For the text-containing cell, return its midpoint in [X, Y] coordinate format. 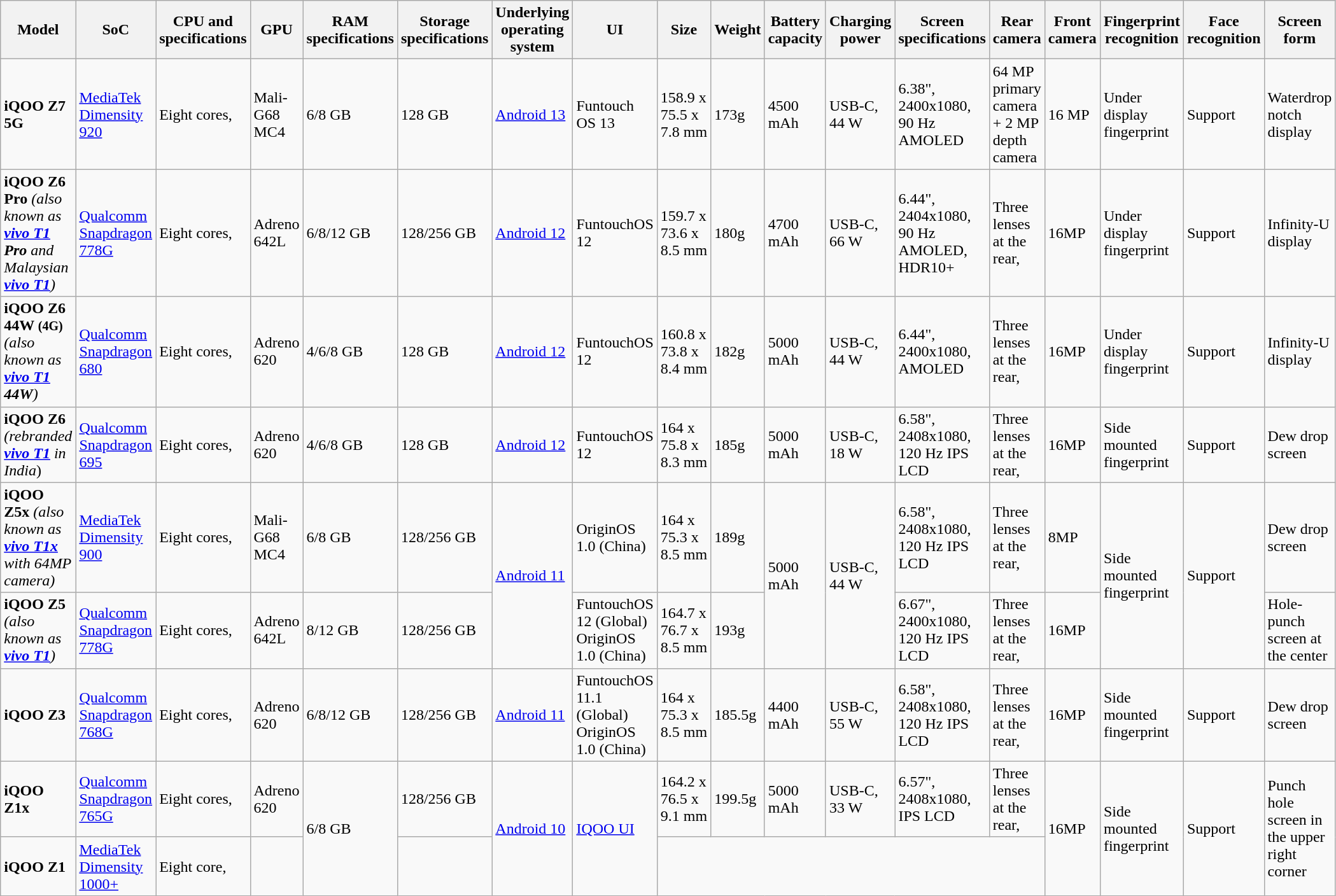
IQOO UI [615, 829]
MediaTek Dimensity 1000+ [116, 866]
Storage specifications [444, 30]
182g [738, 351]
193g [738, 630]
iQOO Z3 [38, 715]
185.5g [738, 715]
Size [684, 30]
164 x 75.8 x 8.3 mm [684, 444]
Charging power [860, 30]
185g [738, 444]
iQOO Z1x [38, 799]
Underlying operating system [532, 30]
Qualcomm Snapdragon 680 [116, 351]
8MP [1072, 537]
199.5g [738, 799]
8/12 GB [350, 630]
Funtouch OS 13 [615, 115]
iQOO Z6 (rebranded vivo T1 in India) [38, 444]
SoC [116, 30]
Android 13 [532, 115]
USB-C, 66 W [860, 233]
GPU [276, 30]
64 MP primary camera + 2 MP depth camera [1017, 115]
160.8 x 73.8 x 8.4 mm [684, 351]
6.67", 2400x1080, 120 Hz IPS LCD [942, 630]
4400 mAh [795, 715]
Hole-punch screen at the center [1300, 630]
6.44", 2400x1080, AMOLED [942, 351]
FuntouchOS 11.1 (Global)OriginOS 1.0 (China) [615, 715]
Qualcomm Snapdragon 695 [116, 444]
158.9 x 75.5 x 7.8 mm [684, 115]
MediaTek Dimensity 920 [116, 115]
CPU and specifications [203, 30]
iQOO Z7 5G [38, 115]
4500 mAh [795, 115]
iQOO Z5x (also known as vivo T1x with 64MP camera) [38, 537]
Front camera [1072, 30]
iQOO Z5 (also known as vivo T1) [38, 630]
Qualcomm Snapdragon 765G [116, 799]
6.57", 2408x1080, IPS LCD [942, 799]
Rear camera [1017, 30]
Android 10 [532, 829]
Screen specifications [942, 30]
iQOO Z6 Pro (also known as vivo T1 Pro and Malaysian vivo T1) [38, 233]
180g [738, 233]
FuntouchOS 12 (Global)OriginOS 1.0 (China) [615, 630]
164.2 x 76.5 x 9.1 mm [684, 799]
OriginOS 1.0 (China) [615, 537]
RAM specifications [350, 30]
Punch hole screen in the upper right corner [1300, 829]
Waterdrop notch display [1300, 115]
159.7 x 73.6 x 8.5 mm [684, 233]
USB-C, 18 W [860, 444]
Qualcomm Snapdragon 768G [116, 715]
164.7 x 76.7 x 8.5 mm [684, 630]
UI [615, 30]
iQOO Z6 44W (4G) (also known as vivo T1 44W) [38, 351]
6.38", 2400x1080, 90 Hz AMOLED [942, 115]
MediaTek Dimensity 900 [116, 537]
Weight [738, 30]
189g [738, 537]
Eight core, [203, 866]
Battery capacity [795, 30]
Screen form [1300, 30]
Model [38, 30]
4700 mAh [795, 233]
Fingerprint recognition [1142, 30]
173g [738, 115]
6.44", 2404x1080, 90 Hz AMOLED, HDR10+ [942, 233]
16 MP [1072, 115]
USB-C, 55 W [860, 715]
iQOO Z1 [38, 866]
Face recognition [1223, 30]
USB-C, 33 W [860, 799]
